Extract the [x, y] coordinate from the center of the cell holding the provided text.  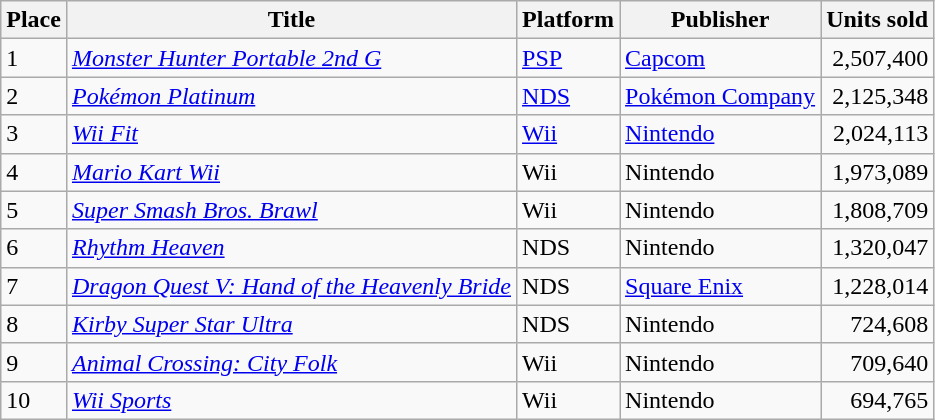
Place [34, 20]
Wii Sports [291, 400]
Animal Crossing: City Folk [291, 362]
1 [34, 58]
709,640 [878, 362]
Monster Hunter Portable 2nd G [291, 58]
3 [34, 134]
2,125,348 [878, 96]
8 [34, 324]
Wii Fit [291, 134]
Publisher [720, 20]
9 [34, 362]
PSP [568, 58]
Capcom [720, 58]
2,507,400 [878, 58]
5 [34, 210]
10 [34, 400]
Platform [568, 20]
Square Enix [720, 286]
694,765 [878, 400]
7 [34, 286]
Title [291, 20]
1,228,014 [878, 286]
6 [34, 248]
1,973,089 [878, 172]
Dragon Quest V: Hand of the Heavenly Bride [291, 286]
4 [34, 172]
Super Smash Bros. Brawl [291, 210]
1,320,047 [878, 248]
1,808,709 [878, 210]
Rhythm Heaven [291, 248]
2,024,113 [878, 134]
724,608 [878, 324]
Pokémon Company [720, 96]
Kirby Super Star Ultra [291, 324]
Pokémon Platinum [291, 96]
2 [34, 96]
Mario Kart Wii [291, 172]
Units sold [878, 20]
